Output the [x, y] coordinate of the center of the cell containing the given text.  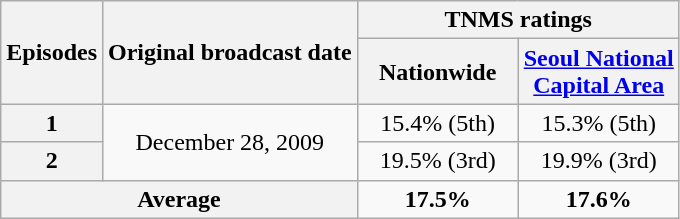
17.5% [438, 199]
Seoul National Capital Area [598, 72]
19.9% (3rd) [598, 161]
2 [52, 161]
Original broadcast date [230, 52]
17.6% [598, 199]
December 28, 2009 [230, 142]
19.5% (3rd) [438, 161]
1 [52, 123]
Average [179, 199]
TNMS ratings [518, 20]
15.3% (5th) [598, 123]
Nationwide [438, 72]
15.4% (5th) [438, 123]
Episodes [52, 52]
